Scan for the cell matching the given text and deliver its (x, y) coordinate at center. 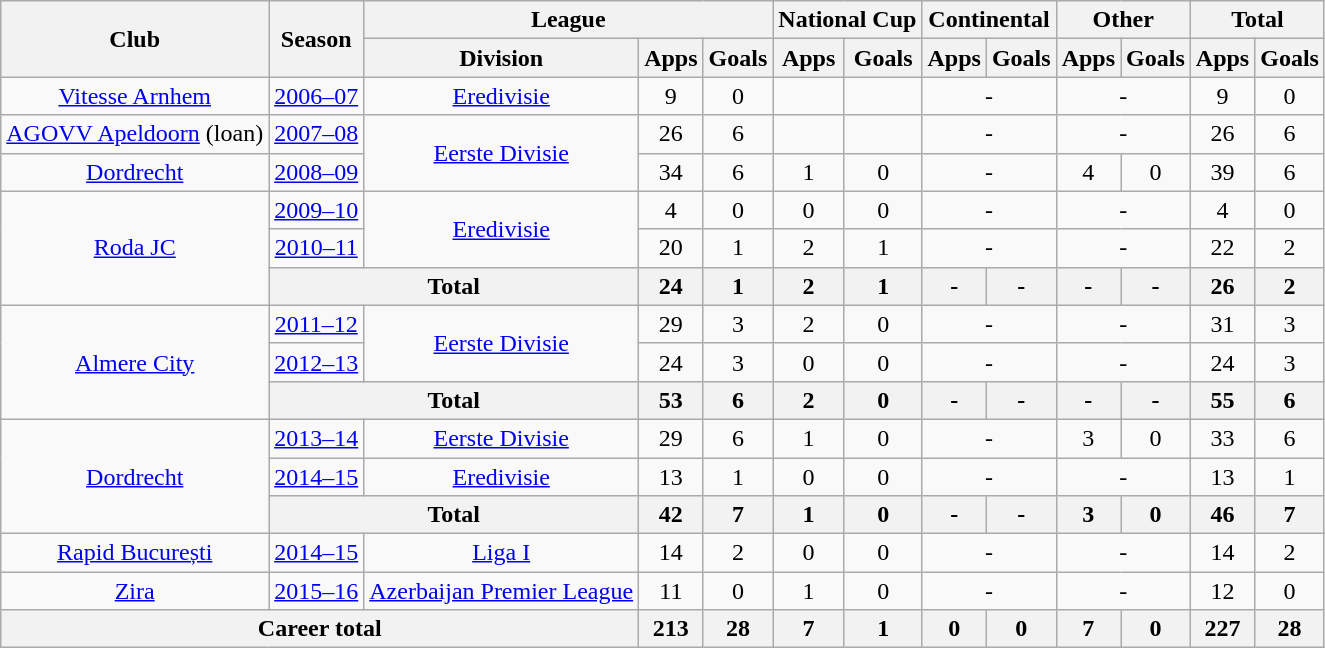
Zira (135, 591)
2011–12 (316, 324)
2012–13 (316, 362)
League (568, 20)
AGOVV Apeldoorn (loan) (135, 134)
31 (1222, 324)
2007–08 (316, 134)
39 (1222, 172)
2013–14 (316, 438)
Other (1123, 20)
20 (671, 248)
Continental (989, 20)
Club (135, 39)
Almere City (135, 362)
National Cup (848, 20)
11 (671, 591)
Career total (320, 629)
2010–11 (316, 248)
34 (671, 172)
2009–10 (316, 210)
Division (502, 58)
Vitesse Arnhem (135, 96)
Liga I (502, 553)
Azerbaijan Premier League (502, 591)
33 (1222, 438)
2008–09 (316, 172)
Roda JC (135, 248)
55 (1222, 400)
53 (671, 400)
46 (1222, 515)
2015–16 (316, 591)
22 (1222, 248)
42 (671, 515)
12 (1222, 591)
2006–07 (316, 96)
Season (316, 39)
227 (1222, 629)
213 (671, 629)
Rapid București (135, 553)
